Locate the cell with the specified text and output its (X, Y) center coordinate. 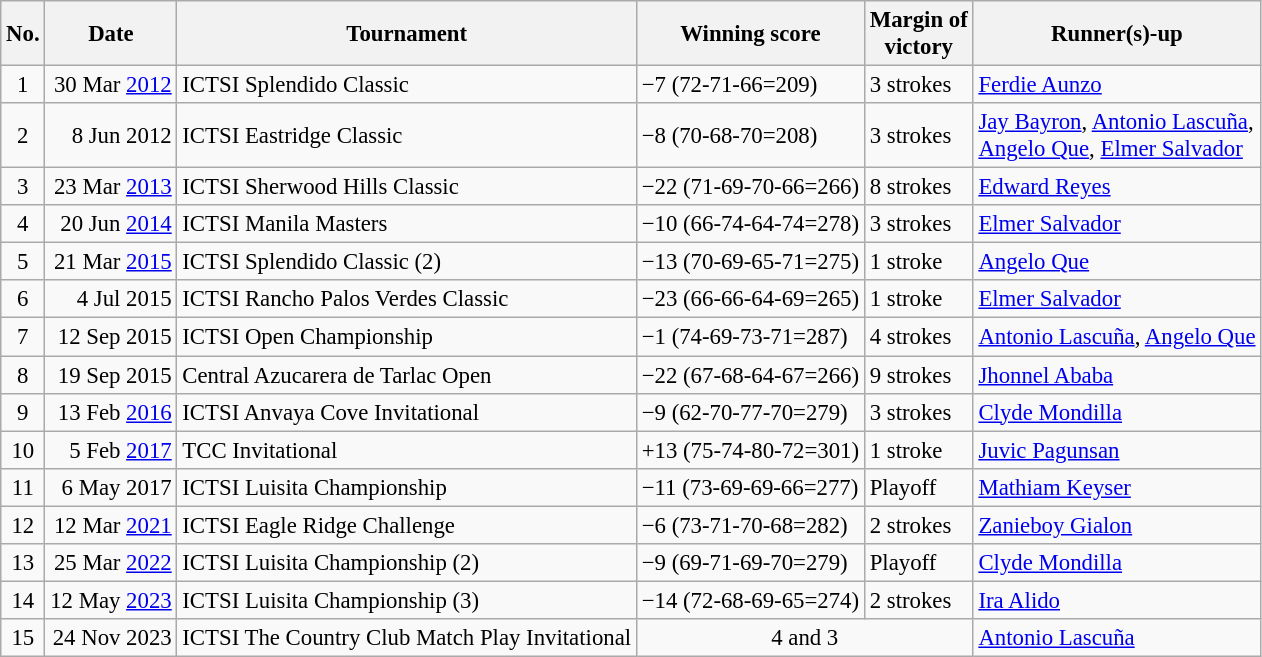
Edward Reyes (1117, 187)
Central Azucarera de Tarlac Open (406, 375)
13 Feb 2016 (111, 412)
20 Jun 2014 (111, 224)
−23 (66-66-64-69=265) (750, 299)
−8 (70-68-70=208) (750, 136)
−13 (70-69-65-71=275) (750, 262)
ICTSI Splendido Classic (2) (406, 262)
No. (23, 34)
1 (23, 85)
30 Mar 2012 (111, 85)
4 and 3 (804, 638)
+13 (75-74-80-72=301) (750, 450)
10 (23, 450)
ICTSI Luisita Championship (406, 487)
Winning score (750, 34)
Date (111, 34)
9 strokes (918, 375)
Ira Alido (1117, 600)
21 Mar 2015 (111, 262)
Runner(s)-up (1117, 34)
ICTSI The Country Club Match Play Invitational (406, 638)
ICTSI Rancho Palos Verdes Classic (406, 299)
7 (23, 337)
3 (23, 187)
23 Mar 2013 (111, 187)
−22 (67-68-64-67=266) (750, 375)
Mathiam Keyser (1117, 487)
19 Sep 2015 (111, 375)
6 (23, 299)
2 (23, 136)
8 (23, 375)
24 Nov 2023 (111, 638)
ICTSI Manila Masters (406, 224)
Zanieboy Gialon (1117, 525)
12 May 2023 (111, 600)
−14 (72-68-69-65=274) (750, 600)
12 (23, 525)
−9 (69-71-69-70=279) (750, 563)
8 Jun 2012 (111, 136)
ICTSI Luisita Championship (3) (406, 600)
−7 (72-71-66=209) (750, 85)
ICTSI Eastridge Classic (406, 136)
−6 (73-71-70-68=282) (750, 525)
ICTSI Sherwood Hills Classic (406, 187)
−1 (74-69-73-71=287) (750, 337)
−22 (71-69-70-66=266) (750, 187)
Ferdie Aunzo (1117, 85)
4 Jul 2015 (111, 299)
12 Sep 2015 (111, 337)
Margin ofvictory (918, 34)
8 strokes (918, 187)
Antonio Lascuña (1117, 638)
TCC Invitational (406, 450)
11 (23, 487)
−11 (73-69-69-66=277) (750, 487)
4 strokes (918, 337)
6 May 2017 (111, 487)
Jhonnel Ababa (1117, 375)
−10 (66-74-64-74=278) (750, 224)
Tournament (406, 34)
14 (23, 600)
4 (23, 224)
Jay Bayron, Antonio Lascuña, Angelo Que, Elmer Salvador (1117, 136)
12 Mar 2021 (111, 525)
Antonio Lascuña, Angelo Que (1117, 337)
ICTSI Open Championship (406, 337)
ICTSI Anvaya Cove Invitational (406, 412)
25 Mar 2022 (111, 563)
13 (23, 563)
ICTSI Luisita Championship (2) (406, 563)
5 Feb 2017 (111, 450)
15 (23, 638)
ICTSI Eagle Ridge Challenge (406, 525)
−9 (62-70-77-70=279) (750, 412)
9 (23, 412)
5 (23, 262)
Juvic Pagunsan (1117, 450)
ICTSI Splendido Classic (406, 85)
Angelo Que (1117, 262)
